Return the (X, Y) coordinate for the center point of the cell that contains the specified text.  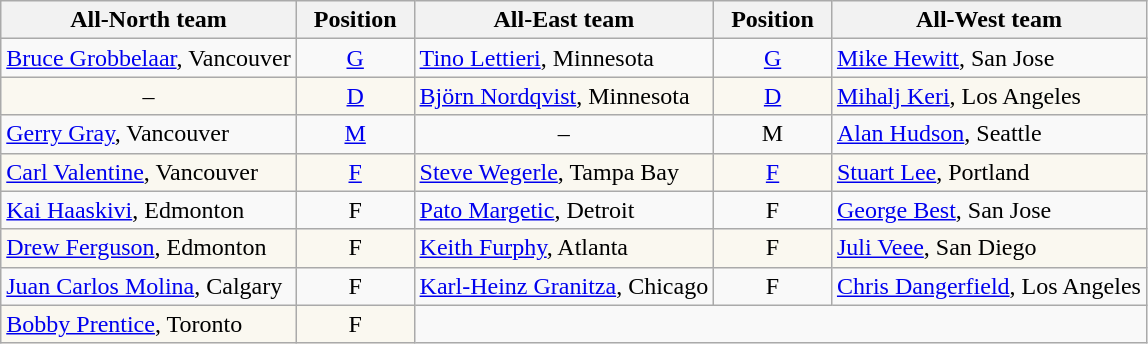
Juan Carlos Molina, Calgary (149, 286)
Karl-Heinz Granitza, Chicago (564, 286)
Juli Veee, San Diego (988, 248)
All-East team (564, 20)
Bruce Grobbelaar, Vancouver (149, 58)
Mike Hewitt, San Jose (988, 58)
Mihalj Keri, Los Angeles (988, 96)
Alan Hudson, Seattle (988, 134)
Tino Lettieri, Minnesota (564, 58)
Keith Furphy, Atlanta (564, 248)
Chris Dangerfield, Los Angeles (988, 286)
Stuart Lee, Portland (988, 172)
Drew Ferguson, Edmonton (149, 248)
Gerry Gray, Vancouver (149, 134)
Björn Nordqvist, Minnesota (564, 96)
All-West team (988, 20)
Carl Valentine, Vancouver (149, 172)
All-North team (149, 20)
Bobby Prentice, Toronto (149, 324)
George Best, San Jose (988, 210)
Steve Wegerle, Tampa Bay (564, 172)
Kai Haaskivi, Edmonton (149, 210)
Pato Margetic, Detroit (564, 210)
